Find where the given text appears and provide that cell's center as [x, y] coordinate. 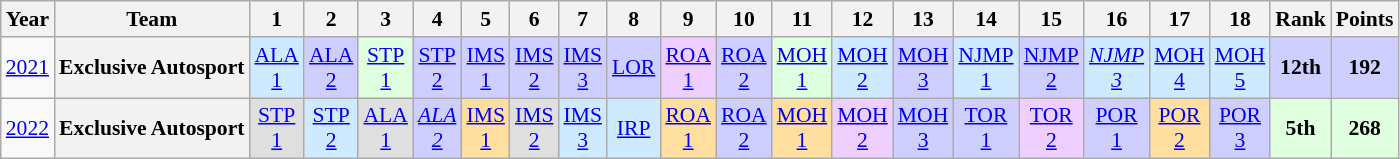
192 [1365, 68]
Team [152, 19]
IRP [634, 128]
17 [1180, 19]
6 [534, 19]
5th [1300, 128]
2022 [28, 128]
16 [1116, 19]
NJMP3 [1116, 68]
18 [1240, 19]
Rank [1300, 19]
NJMP1 [986, 68]
POR2 [1180, 128]
2 [331, 19]
7 [582, 19]
5 [486, 19]
1 [276, 19]
10 [744, 19]
Year [28, 19]
4 [438, 19]
LOR [634, 68]
268 [1365, 128]
2021 [28, 68]
12th [1300, 68]
POR1 [1116, 128]
14 [986, 19]
MOH4 [1180, 68]
Points [1365, 19]
POR3 [1240, 128]
TOR2 [1052, 128]
12 [862, 19]
13 [924, 19]
MOH5 [1240, 68]
11 [802, 19]
TOR1 [986, 128]
9 [688, 19]
3 [385, 19]
15 [1052, 19]
8 [634, 19]
NJMP2 [1052, 68]
